Detect which cell encompasses the target text, then output its (X, Y) center coordinate. 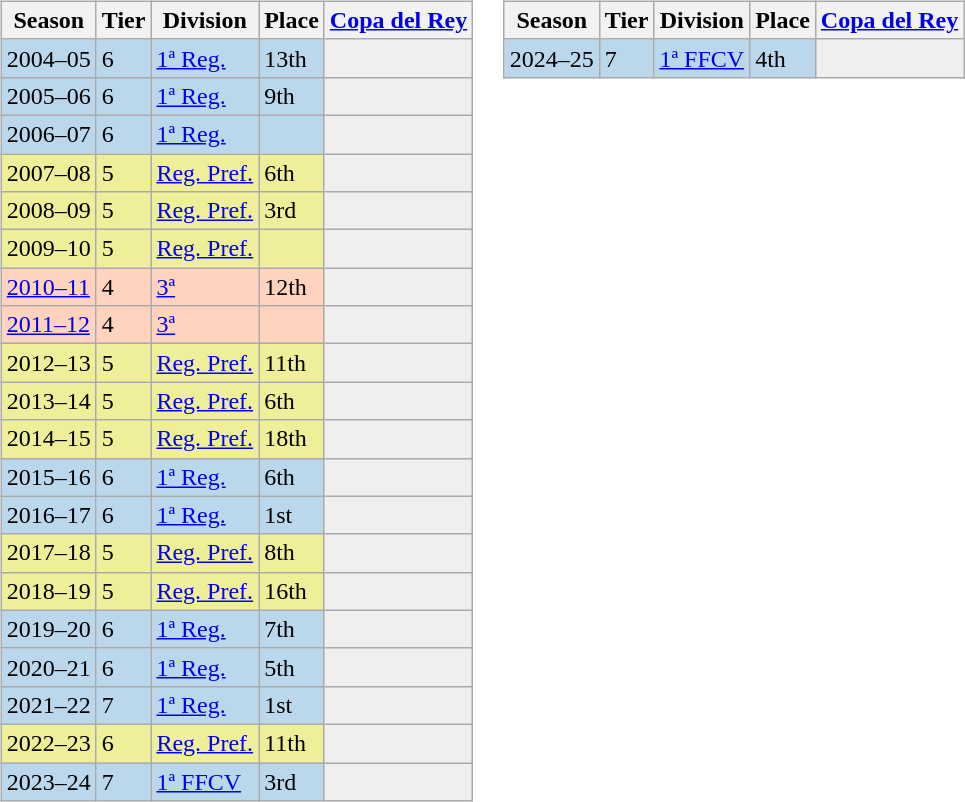
2018–19 (48, 591)
5th (292, 667)
2016–17 (48, 515)
9th (292, 96)
2012–13 (48, 363)
2015–16 (48, 477)
2021–22 (48, 705)
2017–18 (48, 553)
2014–15 (48, 439)
4th (783, 58)
13th (292, 58)
2005–06 (48, 96)
7th (292, 629)
2013–14 (48, 401)
18th (292, 439)
2010–11 (48, 287)
2011–12 (48, 325)
2004–05 (48, 58)
2009–10 (48, 249)
12th (292, 287)
2019–20 (48, 629)
2024–25 (552, 58)
2020–21 (48, 667)
2006–07 (48, 134)
8th (292, 553)
2008–09 (48, 211)
2022–23 (48, 743)
16th (292, 591)
2007–08 (48, 173)
2023–24 (48, 781)
